For the text-containing cell, return its midpoint in (X, Y) coordinate format. 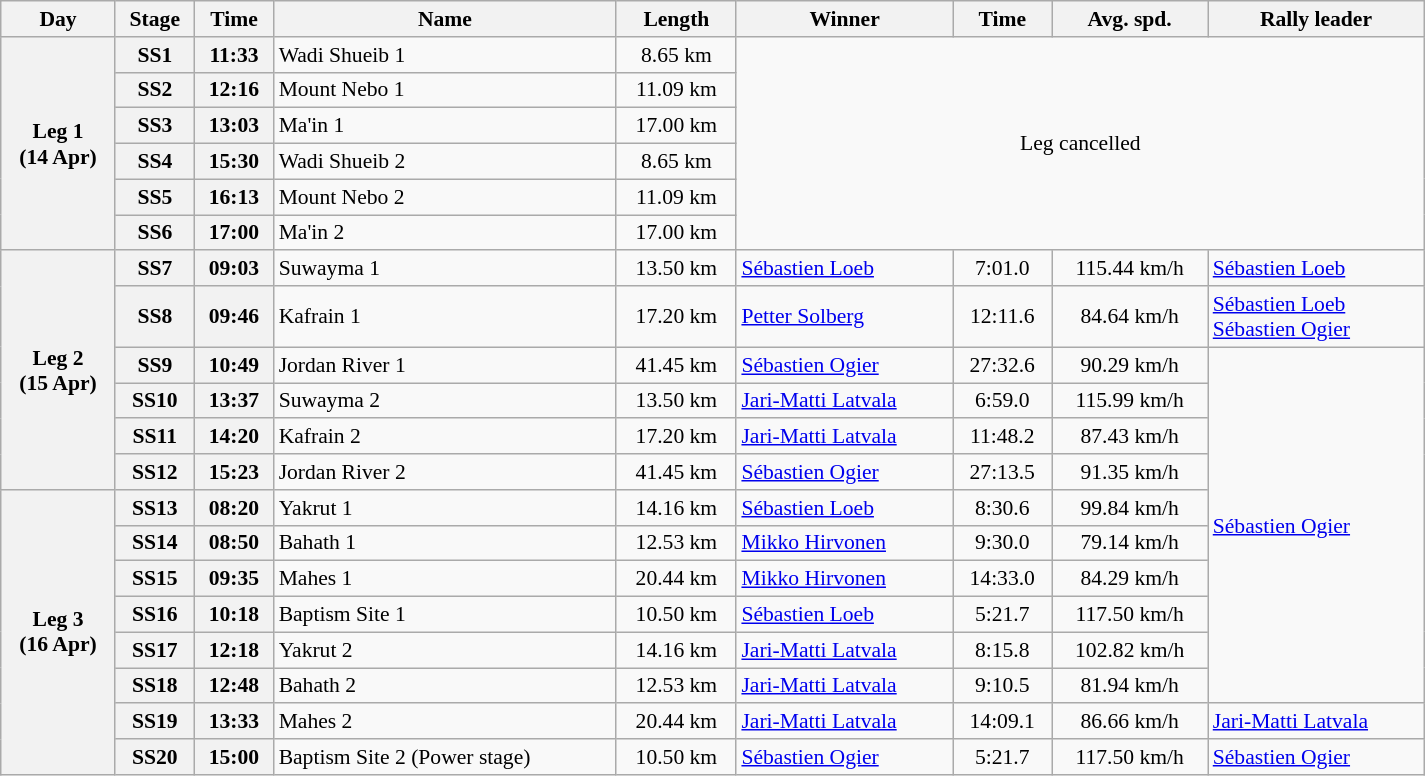
Day (58, 19)
Sébastien Loeb Sébastien Ogier (1316, 316)
14:20 (234, 437)
Length (676, 19)
Mahes 2 (446, 722)
SS5 (154, 197)
Mount Nebo 2 (446, 197)
Leg 3(16 Apr) (58, 632)
SS17 (154, 650)
SS8 (154, 316)
Mahes 1 (446, 579)
79.14 km/h (1130, 543)
15:30 (234, 162)
99.84 km/h (1130, 508)
9:10.5 (1002, 686)
13:33 (234, 722)
115.99 km/h (1130, 401)
SS16 (154, 615)
Petter Solberg (844, 316)
Name (446, 19)
8:30.6 (1002, 508)
27:13.5 (1002, 472)
SS6 (154, 233)
Ma'in 1 (446, 126)
86.66 km/h (1130, 722)
15:23 (234, 472)
Jordan River 2 (446, 472)
Bahath 2 (446, 686)
SS20 (154, 757)
Yakrut 2 (446, 650)
SS2 (154, 90)
102.82 km/h (1130, 650)
87.43 km/h (1130, 437)
Jordan River 1 (446, 365)
Baptism Site 1 (446, 615)
Wadi Shueib 2 (446, 162)
SS9 (154, 365)
Rally leader (1316, 19)
Wadi Shueib 1 (446, 55)
SS1 (154, 55)
15:00 (234, 757)
Bahath 1 (446, 543)
09:03 (234, 269)
84.29 km/h (1130, 579)
9:30.0 (1002, 543)
Kafrain 2 (446, 437)
115.44 km/h (1130, 269)
SS13 (154, 508)
91.35 km/h (1130, 472)
13:37 (234, 401)
Kafrain 1 (446, 316)
11:48.2 (1002, 437)
27:32.6 (1002, 365)
6:59.0 (1002, 401)
14:33.0 (1002, 579)
SS14 (154, 543)
SS19 (154, 722)
Leg cancelled (1080, 144)
12:48 (234, 686)
Suwayma 1 (446, 269)
08:20 (234, 508)
Yakrut 1 (446, 508)
SS18 (154, 686)
09:46 (234, 316)
Leg 1(14 Apr) (58, 144)
10:49 (234, 365)
SS11 (154, 437)
13:03 (234, 126)
Leg 2(15 Apr) (58, 370)
SS7 (154, 269)
11:33 (234, 55)
10:18 (234, 615)
SS15 (154, 579)
Avg. spd. (1130, 19)
12:16 (234, 90)
Stage (154, 19)
Baptism Site 2 (Power stage) (446, 757)
12:11.6 (1002, 316)
SS4 (154, 162)
14:09.1 (1002, 722)
16:13 (234, 197)
81.94 km/h (1130, 686)
SS10 (154, 401)
SS12 (154, 472)
Mount Nebo 1 (446, 90)
8:15.8 (1002, 650)
Winner (844, 19)
Suwayma 2 (446, 401)
84.64 km/h (1130, 316)
90.29 km/h (1130, 365)
12:18 (234, 650)
09:35 (234, 579)
7:01.0 (1002, 269)
17:00 (234, 233)
SS3 (154, 126)
Ma'in 2 (446, 233)
08:50 (234, 543)
